Identify which cell holds the provided text, then report its (x, y) central coordinate. 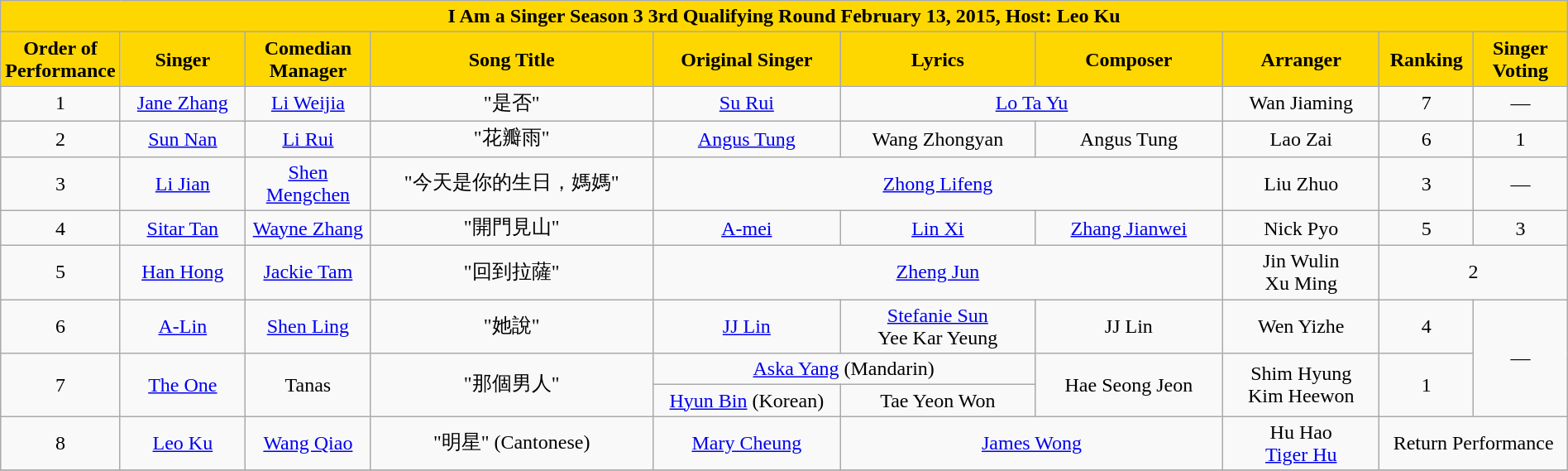
Singer Voting (1521, 60)
"明星" (Cantonese) (511, 444)
"今天是你的生日，媽媽" (511, 184)
The One (183, 385)
Stefanie SunYee Kar Yeung (938, 326)
Hyun Bin (Korean) (746, 401)
Nick Pyo (1302, 228)
"她說" (511, 326)
Sun Nan (183, 139)
Wang Zhongyan (938, 139)
Li Weijia (308, 104)
Composer (1128, 60)
"那個男人" (511, 385)
Ranking (1427, 60)
"花瓣雨" (511, 139)
Jane Zhang (183, 104)
Wan Jiaming (1302, 104)
Lo Ta Yu (1031, 104)
Aska Yang (Mandarin) (844, 369)
Leo Ku (183, 444)
Sitar Tan (183, 228)
Singer (183, 60)
Han Hong (183, 273)
Order of Performance (60, 60)
I Am a Singer Season 3 3rd Qualifying Round February 13, 2015, Host: Leo Ku (784, 17)
Wen Yizhe (1302, 326)
Wayne Zhang (308, 228)
Zhong Lifeng (938, 184)
Shen Mengchen (308, 184)
A-mei (746, 228)
Original Singer (746, 60)
A-Lin (183, 326)
Zheng Jun (938, 273)
Tanas (308, 385)
Liu Zhuo (1302, 184)
Lyrics (938, 60)
Jackie Tam (308, 273)
"回到拉薩" (511, 273)
Li Rui (308, 139)
James Wong (1031, 444)
8 (60, 444)
Jin WulinXu Ming (1302, 273)
Shim HyungKim Heewon (1302, 385)
Tae Yeon Won (938, 401)
Return Performance (1474, 444)
Su Rui (746, 104)
Lin Xi (938, 228)
Hu HaoTiger Hu (1302, 444)
Lao Zai (1302, 139)
Zhang Jianwei (1128, 228)
Li Jian (183, 184)
Wang Qiao (308, 444)
Arranger (1302, 60)
Mary Cheung (746, 444)
Song Title (511, 60)
"開門見山" (511, 228)
Hae Seong Jeon (1128, 385)
"是否" (511, 104)
Shen Ling (308, 326)
Comedian Manager (308, 60)
